Detect which cell encompasses the target text, then output its (X, Y) center coordinate. 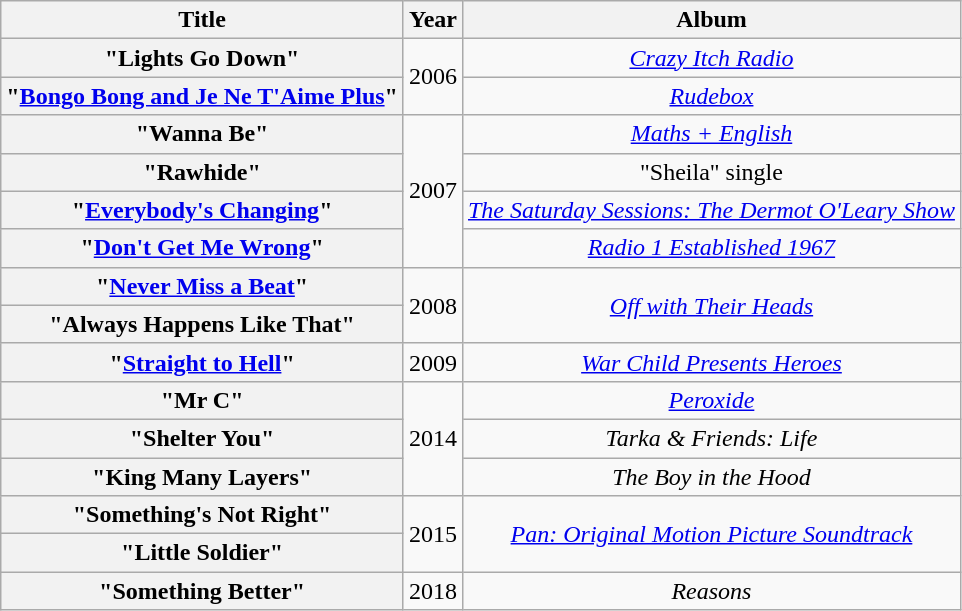
Tarka & Friends: Life (711, 438)
"Don't Get Me Wrong" (202, 248)
"Mr C" (202, 400)
"Something Better" (202, 591)
"Never Miss a Beat" (202, 286)
"Rawhide" (202, 172)
Reasons (711, 591)
"Little Soldier" (202, 553)
2015 (432, 534)
2018 (432, 591)
Year (432, 20)
Radio 1 Established 1967 (711, 248)
2014 (432, 438)
"Always Happens Like That" (202, 324)
Rudebox (711, 96)
2007 (432, 191)
"Everybody's Changing" (202, 210)
"Shelter You" (202, 438)
2009 (432, 362)
"Bongo Bong and Je Ne T'Aime Plus" (202, 96)
Crazy Itch Radio (711, 58)
The Saturday Sessions: The Dermot O'Leary Show (711, 210)
2008 (432, 305)
Peroxide (711, 400)
"Straight to Hell" (202, 362)
2006 (432, 77)
Maths + English (711, 134)
Title (202, 20)
"King Many Layers" (202, 477)
"Sheila" single (711, 172)
The Boy in the Hood (711, 477)
"Lights Go Down" (202, 58)
"Wanna Be" (202, 134)
Pan: Original Motion Picture Soundtrack (711, 534)
War Child Presents Heroes (711, 362)
"Something's Not Right" (202, 515)
Album (711, 20)
Off with Their Heads (711, 305)
